From the cell containing the given text, extract its center point as [X, Y] coordinate. 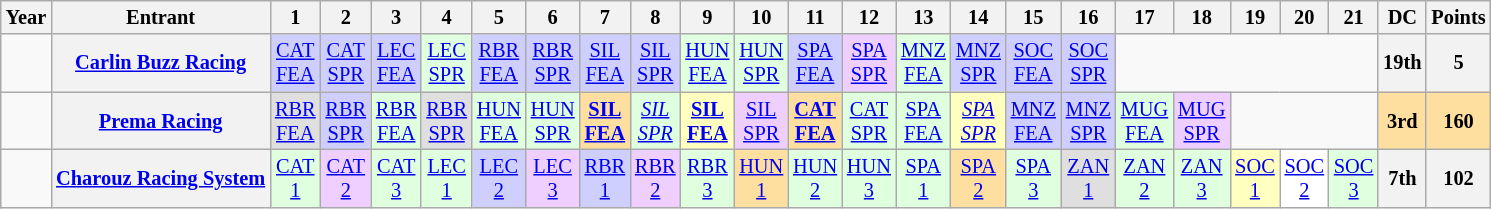
SOC1 [1254, 178]
4 [446, 17]
HUN3 [869, 178]
CAT2 [346, 178]
8 [655, 17]
SOC2 [1304, 178]
14 [978, 17]
160 [1458, 121]
6 [553, 17]
1 [295, 17]
DC [1402, 17]
19th [1402, 63]
3rd [1402, 121]
CAT1 [295, 178]
RBR3 [707, 178]
15 [1034, 17]
SPA3 [1034, 178]
Points [1458, 17]
RBR1 [605, 178]
19 [1254, 17]
ZAN1 [1088, 178]
SPA1 [924, 178]
3 [396, 17]
LECSPR [446, 63]
CAT3 [396, 178]
16 [1088, 17]
102 [1458, 178]
RBR2 [655, 178]
Entrant [160, 17]
MUGSPR [1202, 121]
Prema Racing [160, 121]
ZAN2 [1144, 178]
Charouz Racing System [160, 178]
HUN2 [815, 178]
LEC3 [553, 178]
LECFEA [396, 63]
7th [1402, 178]
LEC1 [446, 178]
17 [1144, 17]
Carlin Buzz Racing [160, 63]
7 [605, 17]
HUN1 [761, 178]
Year [26, 17]
SPA2 [978, 178]
20 [1304, 17]
SOCFEA [1034, 63]
10 [761, 17]
MUGFEA [1144, 121]
11 [815, 17]
9 [707, 17]
21 [1354, 17]
ZAN3 [1202, 178]
LEC2 [499, 178]
SOC3 [1354, 178]
2 [346, 17]
18 [1202, 17]
12 [869, 17]
SOCSPR [1088, 63]
13 [924, 17]
